Return (X, Y) of the center of cell containing provided text 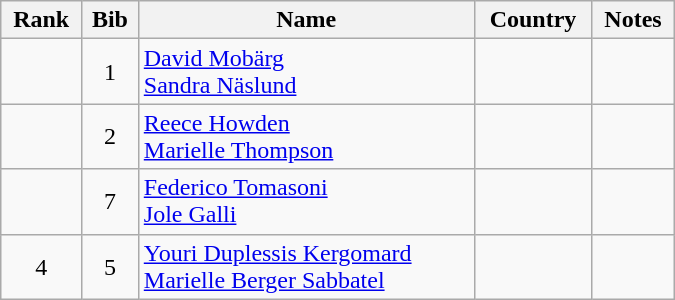
David MobärgSandra Näslund (306, 72)
Country (533, 20)
Federico TomasoniJole Galli (306, 202)
Notes (633, 20)
1 (110, 72)
Reece HowdenMarielle Thompson (306, 136)
5 (110, 266)
2 (110, 136)
Rank (42, 20)
Name (306, 20)
7 (110, 202)
Bib (110, 20)
4 (42, 266)
Youri Duplessis KergomardMarielle Berger Sabbatel (306, 266)
